Capture the cell that displays the provided text and extract its (X, Y) central coordinate. 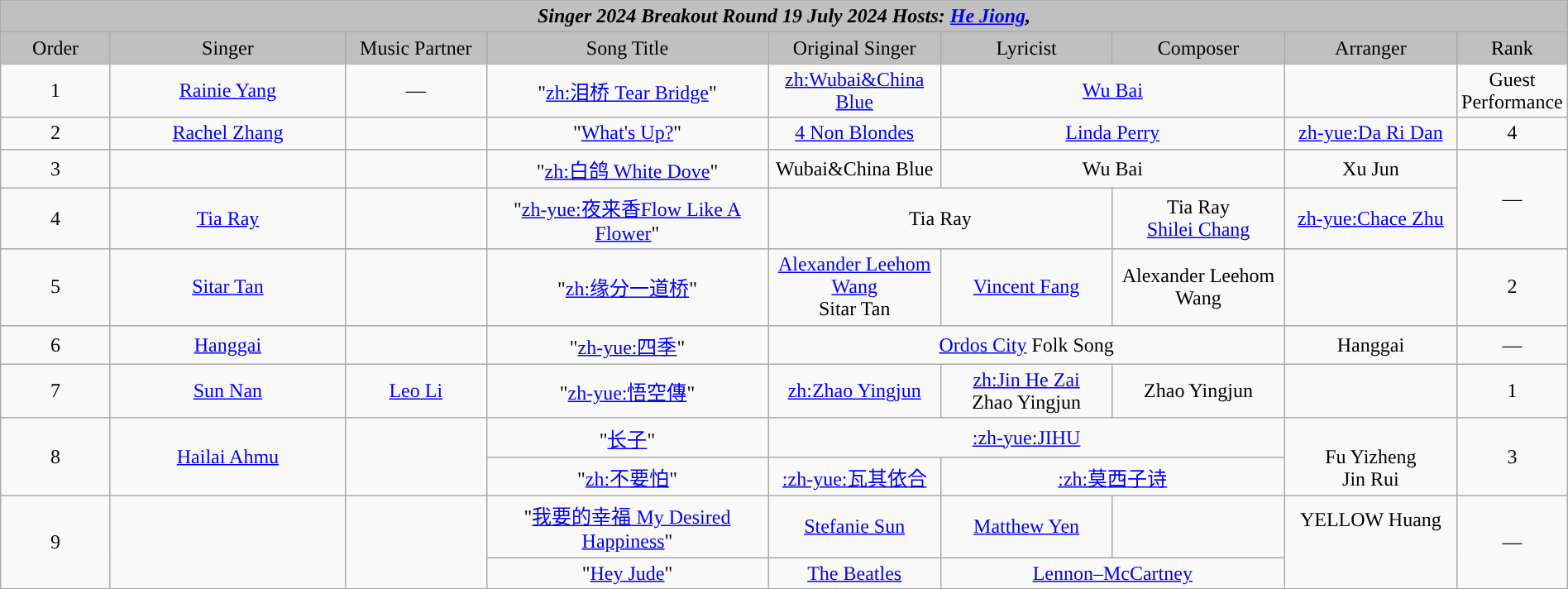
Linda Perry (1112, 133)
zh:Wubai&China Blue (854, 91)
"zh:不要怕" (627, 476)
Leo Li (416, 390)
zh:Zhao Yingjun (854, 390)
Singer (227, 48)
"zh-yue:四季" (627, 344)
Sun Nan (227, 390)
Hailai Ahmu (227, 457)
7 (56, 390)
Xu Jun (1370, 169)
"Hey Jude" (627, 573)
Fu YizhengJin Rui (1370, 457)
Song Title (627, 48)
5 (56, 287)
Zhao Yingjun (1198, 390)
Rainie Yang (227, 91)
"zh-yue:夜来香Flow Like A Flower" (627, 218)
Ordos City Folk Song (1026, 344)
Rachel Zhang (227, 133)
Lyricist (1025, 48)
Rank (1513, 48)
"长子" (627, 437)
Lennon–McCartney (1112, 573)
:zh-yue:瓦其依合 (854, 476)
zh-yue:Chace Zhu (1370, 218)
4 Non Blondes (854, 133)
"我要的幸福 My Desired Happiness" (627, 526)
"zh:缘分一道桥" (627, 287)
Wubai&China Blue (854, 169)
YELLOW Huang (1370, 542)
Singer 2024 Breakout Round 19 July 2024 Hosts: He Jiong, (784, 17)
zh:Jin He ZaiZhao Yingjun (1025, 390)
9 (56, 542)
Guest Performance (1513, 91)
Arranger (1370, 48)
"zh:泪桥 Tear Bridge" (627, 91)
Alexander Leehom WangSitar Tan (854, 287)
Stefanie Sun (854, 526)
Music Partner (416, 48)
Original Singer (854, 48)
:zh:莫西子诗 (1112, 476)
Vincent Fang (1025, 287)
"What's Up?" (627, 133)
6 (56, 344)
zh-yue:Da Ri Dan (1370, 133)
The Beatles (854, 573)
:zh-yue:JIHU (1026, 437)
"zh-yue:悟空傳" (627, 390)
"zh:白鸽 White Dove" (627, 169)
Alexander Leehom Wang (1198, 287)
Tia RayShilei Chang (1198, 218)
Sitar Tan (227, 287)
8 (56, 457)
Composer (1198, 48)
Matthew Yen (1025, 526)
Order (56, 48)
